Search for the cell housing the specified text and yield its (X, Y) center coordinate. 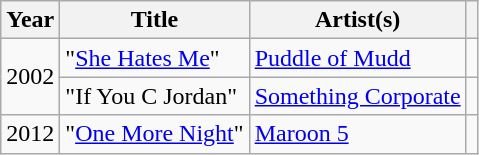
"She Hates Me" (154, 58)
Something Corporate (358, 96)
Maroon 5 (358, 134)
Puddle of Mudd (358, 58)
"One More Night" (154, 134)
"If You C Jordan" (154, 96)
2012 (30, 134)
Year (30, 20)
Artist(s) (358, 20)
2002 (30, 77)
Title (154, 20)
